Return the [x, y] coordinate for the center point of the cell that contains the specified text.  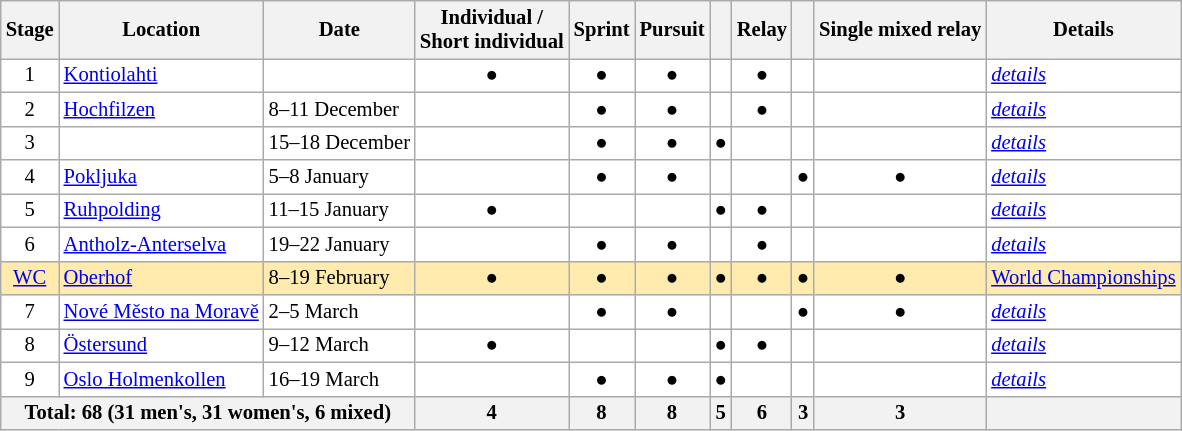
Oslo Holmenkollen [162, 379]
1 [30, 75]
11–15 January [340, 210]
8–11 December [340, 109]
15–18 December [340, 143]
Östersund [162, 345]
Sprint [602, 29]
Total: 68 (31 men's, 31 women's, 6 mixed) [208, 413]
Details [1083, 29]
Date [340, 29]
Relay [762, 29]
Pokljuka [162, 177]
Oberhof [162, 278]
Nové Město na Moravě [162, 311]
Kontiolahti [162, 75]
9 [30, 379]
2 [30, 109]
7 [30, 311]
Single mixed relay [900, 29]
Individual /Short individual [492, 29]
Hochfilzen [162, 109]
5–8 January [340, 177]
8–19 February [340, 278]
2–5 March [340, 311]
16–19 March [340, 379]
Antholz-Anterselva [162, 244]
Ruhpolding [162, 210]
Stage [30, 29]
WC [30, 278]
19–22 January [340, 244]
9–12 March [340, 345]
Location [162, 29]
World Championships [1083, 278]
Pursuit [672, 29]
